Return the (x, y) coordinate for the center point of the cell that contains the specified text.  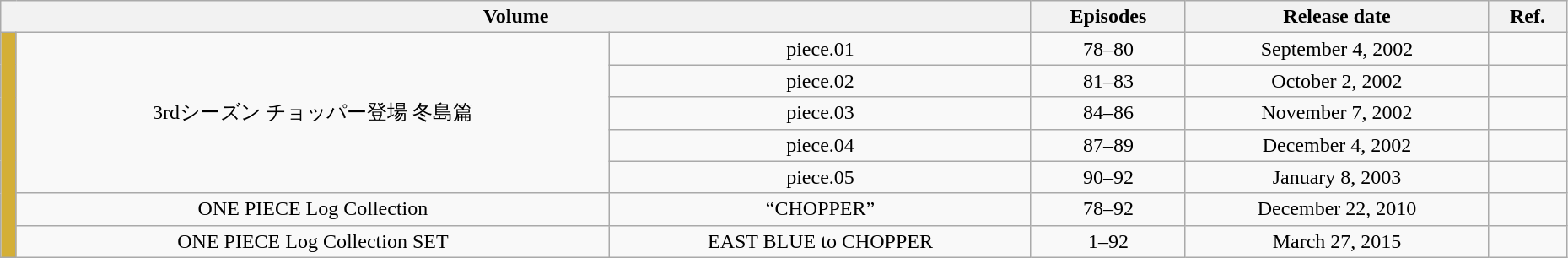
December 22, 2010 (1336, 209)
Episodes (1108, 17)
“CHOPPER” (821, 209)
Release date (1336, 17)
EAST BLUE to CHOPPER (821, 241)
Ref. (1528, 17)
piece.04 (821, 145)
3rdシーズン チョッパー登場 冬島篇 (312, 113)
March 27, 2015 (1336, 241)
January 8, 2003 (1336, 177)
81–83 (1108, 81)
78–92 (1108, 209)
78–80 (1108, 49)
November 7, 2002 (1336, 113)
September 4, 2002 (1336, 49)
84–86 (1108, 113)
87–89 (1108, 145)
90–92 (1108, 177)
piece.05 (821, 177)
piece.03 (821, 113)
Volume (516, 17)
1–92 (1108, 241)
October 2, 2002 (1336, 81)
December 4, 2002 (1336, 145)
piece.01 (821, 49)
piece.02 (821, 81)
ONE PIECE Log Collection (312, 209)
ONE PIECE Log Collection SET (312, 241)
